Locate the cell with the specified text and output its [x, y] center coordinate. 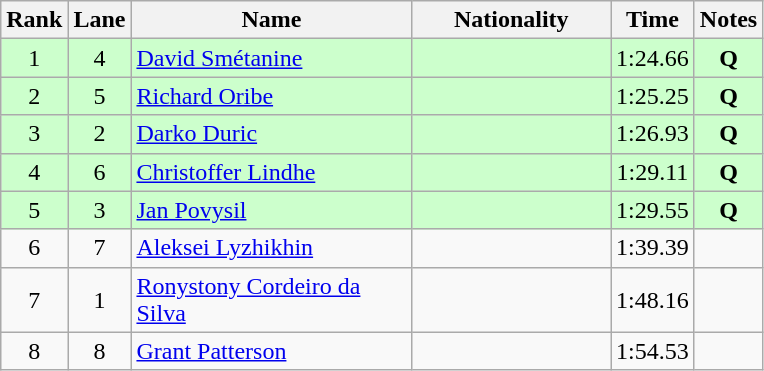
Grant Patterson [272, 351]
Christoffer Lindhe [272, 172]
1:39.39 [653, 248]
Richard Oribe [272, 96]
1:26.93 [653, 134]
Nationality [512, 20]
1:24.66 [653, 58]
1:48.16 [653, 300]
Name [272, 20]
Notes [728, 20]
Lane [100, 20]
Ronystony Cordeiro da Silva [272, 300]
Rank [34, 20]
1:54.53 [653, 351]
David Smétanine [272, 58]
Darko Duric [272, 134]
Time [653, 20]
1:29.55 [653, 210]
1:29.11 [653, 172]
1:25.25 [653, 96]
Jan Povysil [272, 210]
Aleksei Lyzhikhin [272, 248]
